Pinpoint the cell where the given text exists, returning its (x, y) midpoint coordinate. 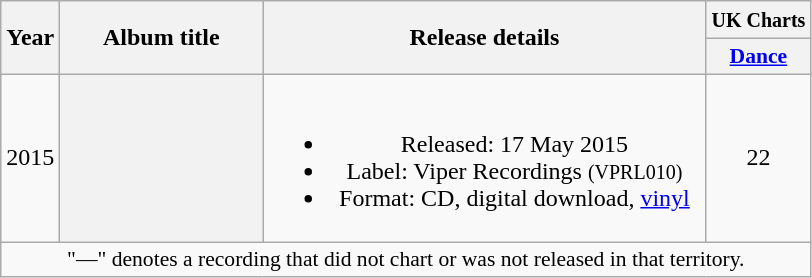
"—" denotes a recording that did not chart or was not released in that territory. (406, 260)
Album title (162, 38)
Dance (758, 57)
22 (758, 158)
Year (30, 38)
Release details (484, 38)
UK Charts (758, 20)
Released: 17 May 2015Label: Viper Recordings (VPRL010) Format: CD, digital download, vinyl (484, 158)
2015 (30, 158)
